Scan for the cell matching the given text and deliver its [x, y] coordinate at center. 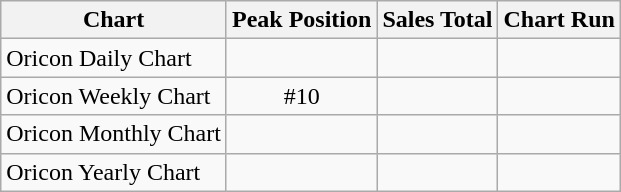
Chart Run [559, 20]
Oricon Weekly Chart [114, 96]
Peak Position [301, 20]
Oricon Monthly Chart [114, 134]
Oricon Yearly Chart [114, 172]
#10 [301, 96]
Oricon Daily Chart [114, 58]
Sales Total [438, 20]
Chart [114, 20]
